Return (x, y) of the center of cell containing provided text 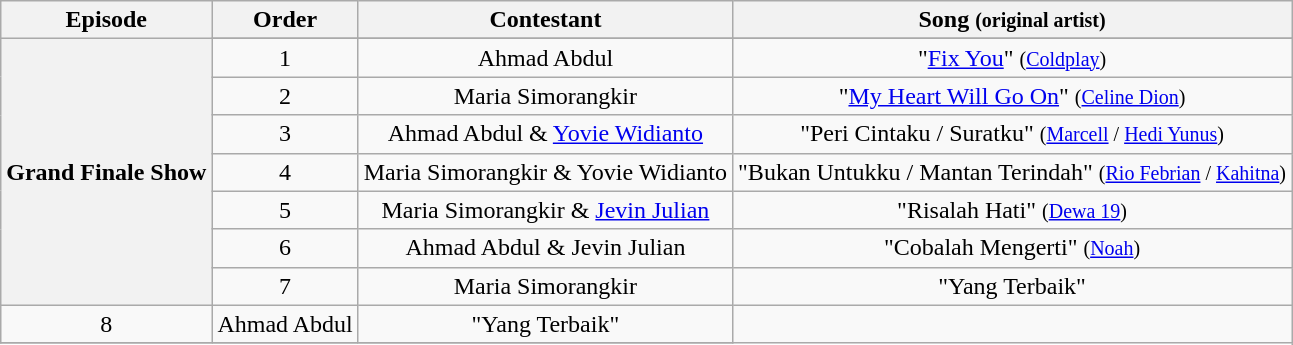
Song (original artist) (1012, 20)
Episode (106, 20)
3 (285, 134)
2 (285, 96)
Maria Simorangkir & Jevin Julian (545, 210)
4 (285, 172)
Contestant (545, 20)
1 (285, 58)
"Fix You" (Coldplay) (1012, 58)
Grand Finale Show (106, 172)
Order (285, 20)
6 (285, 248)
"My Heart Will Go On" (Celine Dion) (1012, 96)
"Bukan Untukku / Mantan Terindah" (Rio Febrian / Kahitna) (1012, 172)
Maria Simorangkir & Yovie Widianto (545, 172)
7 (285, 286)
"Risalah Hati" (Dewa 19) (1012, 210)
Ahmad Abdul & Yovie Widianto (545, 134)
5 (285, 210)
8 (106, 324)
"Peri Cintaku / Suratku" (Marcell / Hedi Yunus) (1012, 134)
"Cobalah Mengerti" (Noah) (1012, 248)
Ahmad Abdul & Jevin Julian (545, 248)
